Extract the [X, Y] coordinate from the center of the cell holding the provided text.  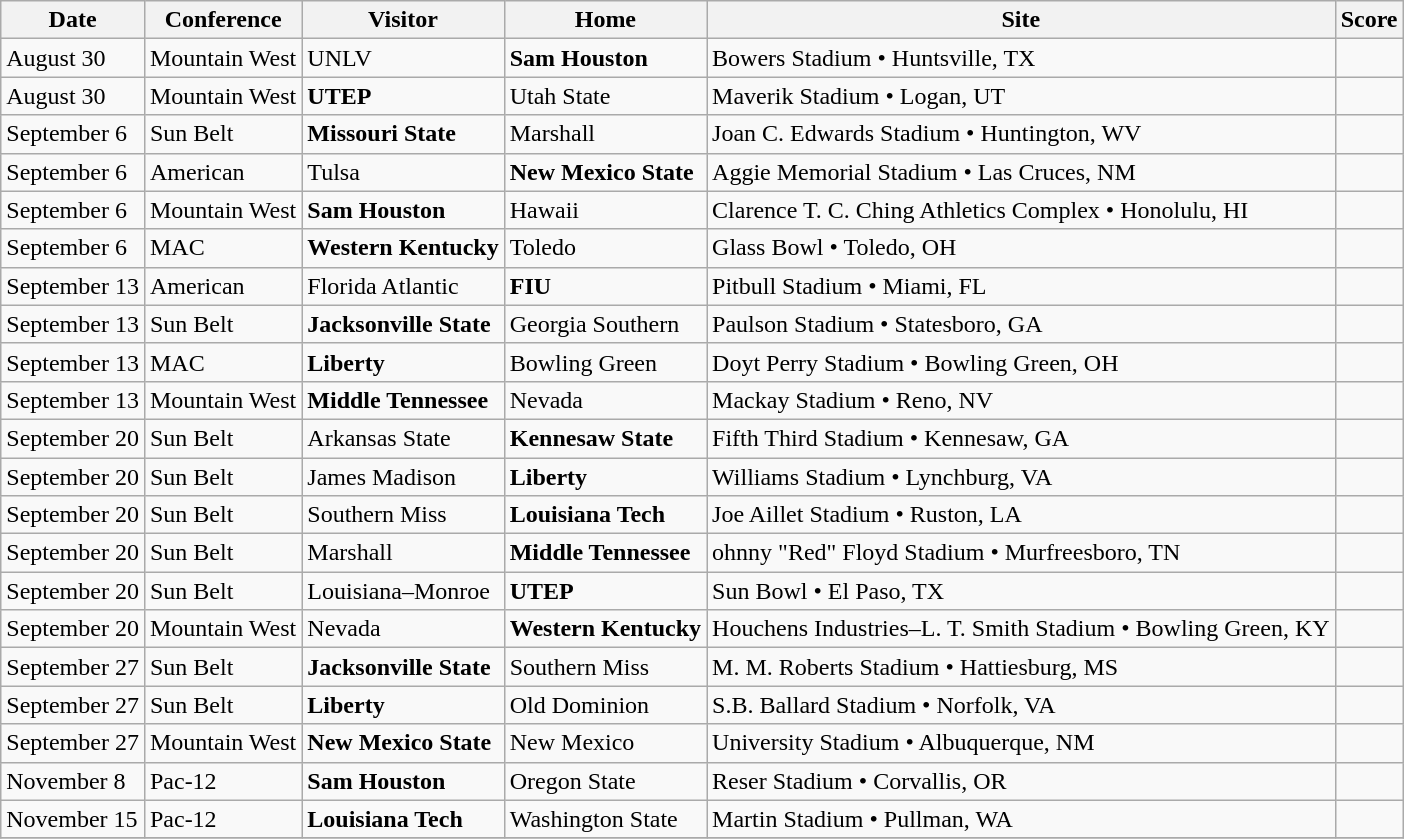
Martin Stadium • Pullman, WA [1022, 819]
Site [1022, 20]
Score [1369, 20]
Paulson Stadium • Statesboro, GA [1022, 324]
ohnny "Red" Floyd Stadium • Murfreesboro, TN [1022, 553]
Oregon State [605, 781]
Joe Aillet Stadium • Ruston, LA [1022, 515]
Fifth Third Stadium • Kennesaw, GA [1022, 438]
Toledo [605, 248]
Old Dominion [605, 705]
Tulsa [403, 172]
Date [73, 20]
Reser Stadium • Corvallis, OR [1022, 781]
Bowers Stadium • Huntsville, TX [1022, 58]
November 8 [73, 781]
Georgia Southern [605, 324]
Williams Stadium • Lynchburg, VA [1022, 477]
New Mexico [605, 743]
UNLV [403, 58]
Sun Bowl • El Paso, TX [1022, 591]
Hawaii [605, 210]
Mackay Stadium • Reno, NV [1022, 400]
M. M. Roberts Stadium • Hattiesburg, MS [1022, 667]
Visitor [403, 20]
University Stadium • Albuquerque, NM [1022, 743]
Florida Atlantic [403, 286]
Maverik Stadium • Logan, UT [1022, 96]
Conference [222, 20]
Aggie Memorial Stadium • Las Cruces, NM [1022, 172]
James Madison [403, 477]
November 15 [73, 819]
Utah State [605, 96]
FIU [605, 286]
Washington State [605, 819]
Home [605, 20]
Bowling Green [605, 362]
Houchens Industries–L. T. Smith Stadium • Bowling Green, KY [1022, 629]
Joan C. Edwards Stadium • Huntington, WV [1022, 134]
Kennesaw State [605, 438]
Louisiana–Monroe [403, 591]
Pitbull Stadium • Miami, FL [1022, 286]
S.B. Ballard Stadium • Norfolk, VA [1022, 705]
Missouri State [403, 134]
Glass Bowl • Toledo, OH [1022, 248]
Arkansas State [403, 438]
Doyt Perry Stadium • Bowling Green, OH [1022, 362]
Clarence T. C. Ching Athletics Complex • Honolulu, HI [1022, 210]
